Return [X, Y] of the center of cell containing provided text 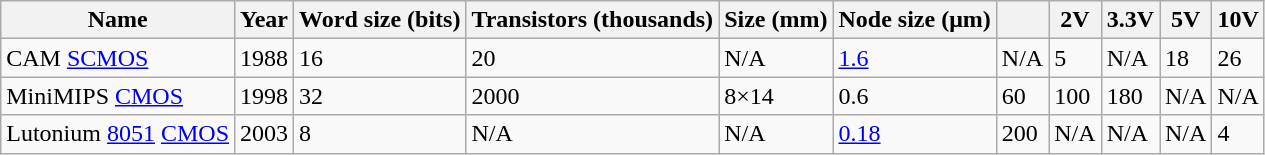
Word size (bits) [380, 20]
16 [380, 58]
2V [1075, 20]
2003 [264, 134]
Transistors (thousands) [592, 20]
8×14 [776, 96]
5V [1186, 20]
2000 [592, 96]
60 [1022, 96]
20 [592, 58]
32 [380, 96]
1988 [264, 58]
3.3V [1130, 20]
Node size (μm) [914, 20]
CAM SCMOS [118, 58]
0.18 [914, 134]
Size (mm) [776, 20]
Lutonium 8051 CMOS [118, 134]
5 [1075, 58]
200 [1022, 134]
MiniMIPS CMOS [118, 96]
8 [380, 134]
26 [1238, 58]
Year [264, 20]
4 [1238, 134]
1998 [264, 96]
18 [1186, 58]
1.6 [914, 58]
0.6 [914, 96]
Name [118, 20]
10V [1238, 20]
180 [1130, 96]
100 [1075, 96]
